Output the [x, y] coordinate of the center of the cell containing the given text.  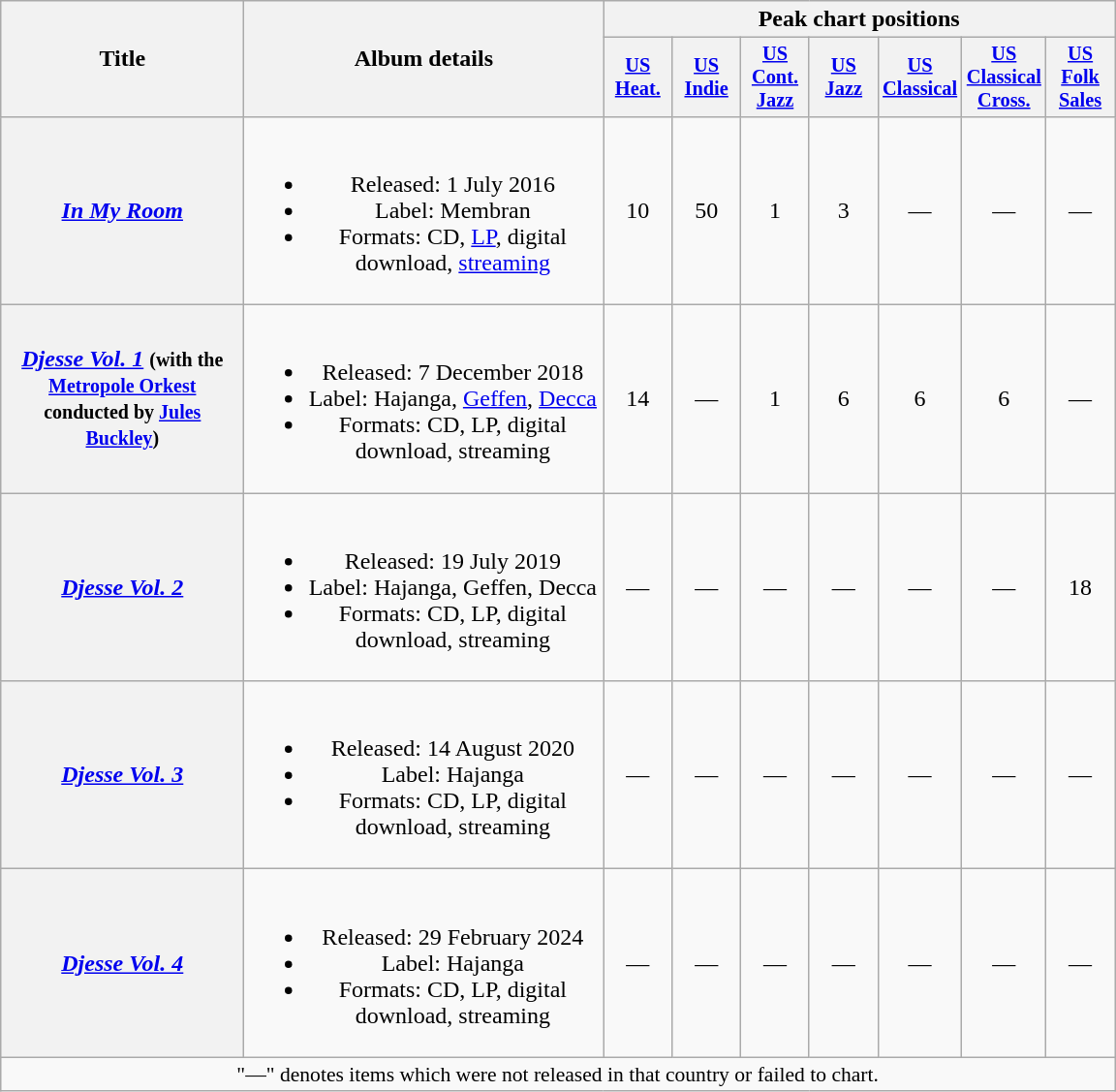
USHeat. [637, 78]
Released: 29 February 2024Label: HajangaFormats: CD, LP, digital download, streaming [424, 963]
3 [843, 210]
Djesse Vol. 2 [122, 587]
14 [637, 399]
18 [1081, 587]
Peak chart positions [859, 19]
Released: 14 August 2020Label: HajangaFormats: CD, LP, digital download, streaming [424, 775]
USFolk Sales [1081, 78]
USJazz [843, 78]
Released: 19 July 2019Label: Hajanga, Geffen, DeccaFormats: CD, LP, digital download, streaming [424, 587]
Released: 7 December 2018Label: Hajanga, Geffen, DeccaFormats: CD, LP, digital download, streaming [424, 399]
USClassical Cross. [1004, 78]
10 [637, 210]
USCont.Jazz [775, 78]
Djesse Vol. 1 (with the Metropole Orkest conducted by Jules Buckley) [122, 399]
Title [122, 59]
USClassical [920, 78]
In My Room [122, 210]
Album details [424, 59]
USIndie [707, 78]
50 [707, 210]
"—" denotes items which were not released in that country or failed to chart. [558, 1075]
Djesse Vol. 4 [122, 963]
Released: 1 July 2016Label: MembranFormats: CD, LP, digital download, streaming [424, 210]
Djesse Vol. 3 [122, 775]
